Extract the [X, Y] coordinate from the center of the cell holding the provided text.  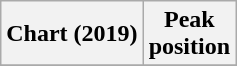
Peak position [189, 34]
Chart (2019) [72, 34]
